Extract the [X, Y] coordinate from the center of the cell holding the provided text.  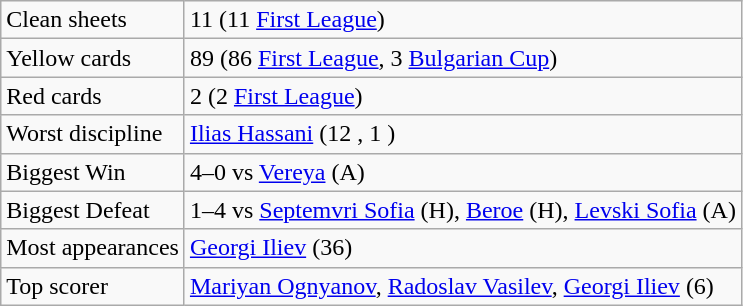
Mariyan Ognyanov, Radoslav Vasilev, Georgi Iliev (6) [462, 286]
89 (86 First League, 3 Bulgarian Cup) [462, 58]
11 (11 First League) [462, 20]
4–0 vs Vereya (A) [462, 172]
Biggest Win [93, 172]
Clean sheets [93, 20]
Red cards [93, 96]
Georgi Iliev (36) [462, 248]
Most appearances [93, 248]
Biggest Defeat [93, 210]
1–4 vs Septemvri Sofia (H), Beroe (H), Levski Sofia (A) [462, 210]
Worst discipline [93, 134]
Yellow cards [93, 58]
Ilias Hassani (12 , 1 ) [462, 134]
2 (2 First League) [462, 96]
Top scorer [93, 286]
